Return the [X, Y] coordinate for the center point of the cell that contains the specified text.  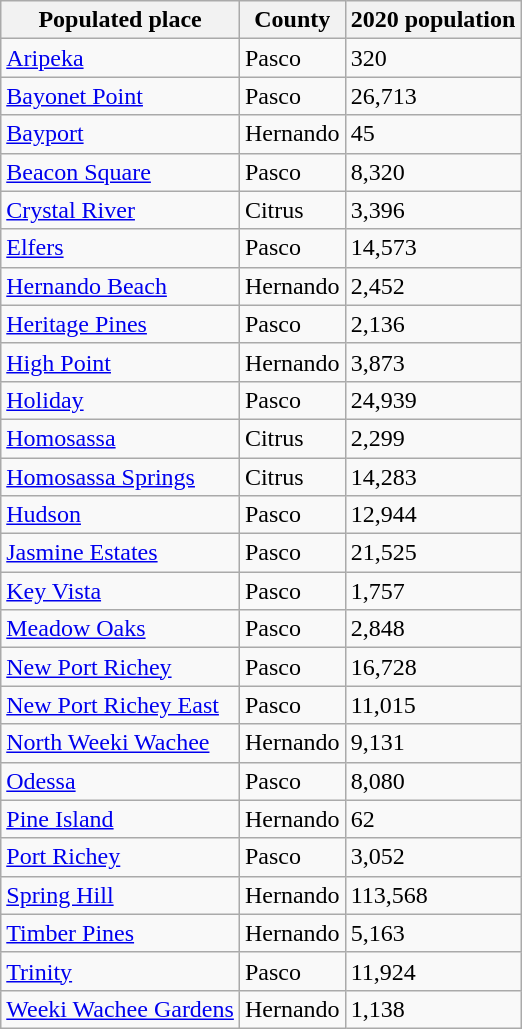
2,848 [433, 629]
Key Vista [120, 591]
Elfers [120, 248]
16,728 [433, 667]
26,713 [433, 96]
11,015 [433, 705]
Pine Island [120, 819]
62 [433, 819]
21,525 [433, 553]
14,573 [433, 248]
1,757 [433, 591]
Hernando Beach [120, 286]
Homosassa [120, 438]
5,163 [433, 933]
320 [433, 58]
Crystal River [120, 210]
Bayport [120, 134]
2,299 [433, 438]
Jasmine Estates [120, 553]
45 [433, 134]
2,136 [433, 324]
Heritage Pines [120, 324]
Bayonet Point [120, 96]
Populated place [120, 20]
3,052 [433, 857]
Meadow Oaks [120, 629]
1,138 [433, 1009]
9,131 [433, 743]
24,939 [433, 400]
3,873 [433, 362]
Timber Pines [120, 933]
Weeki Wachee Gardens [120, 1009]
Trinity [120, 971]
3,396 [433, 210]
Homosassa Springs [120, 477]
Spring Hill [120, 895]
New Port Richey East [120, 705]
8,320 [433, 172]
County [292, 20]
11,924 [433, 971]
2020 population [433, 20]
8,080 [433, 781]
Hudson [120, 515]
Odessa [120, 781]
New Port Richey [120, 667]
Holiday [120, 400]
North Weeki Wachee [120, 743]
12,944 [433, 515]
High Point [120, 362]
2,452 [433, 286]
14,283 [433, 477]
Beacon Square [120, 172]
Port Richey [120, 857]
113,568 [433, 895]
Aripeka [120, 58]
